Extract the (X, Y) coordinate from the center of the cell holding the provided text.  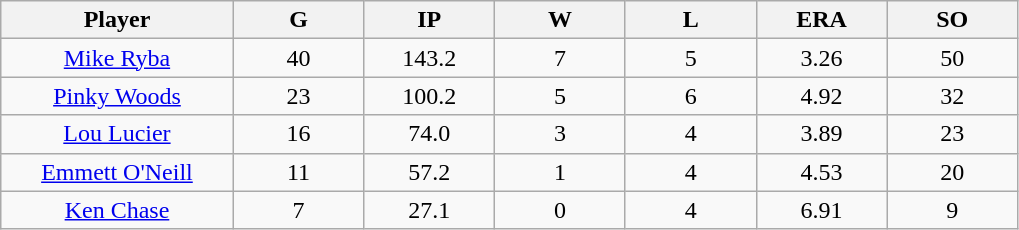
3.26 (822, 58)
57.2 (430, 172)
16 (298, 134)
143.2 (430, 58)
G (298, 20)
Pinky Woods (117, 96)
Mike Ryba (117, 58)
Player (117, 20)
Lou Lucier (117, 134)
6 (690, 96)
9 (952, 210)
SO (952, 20)
20 (952, 172)
IP (430, 20)
L (690, 20)
6.91 (822, 210)
100.2 (430, 96)
4.53 (822, 172)
Emmett O'Neill (117, 172)
3.89 (822, 134)
32 (952, 96)
3 (560, 134)
27.1 (430, 210)
W (560, 20)
1 (560, 172)
ERA (822, 20)
11 (298, 172)
Ken Chase (117, 210)
40 (298, 58)
4.92 (822, 96)
0 (560, 210)
74.0 (430, 134)
50 (952, 58)
